Return the (x, y) coordinate for the center point of the cell that contains the specified text.  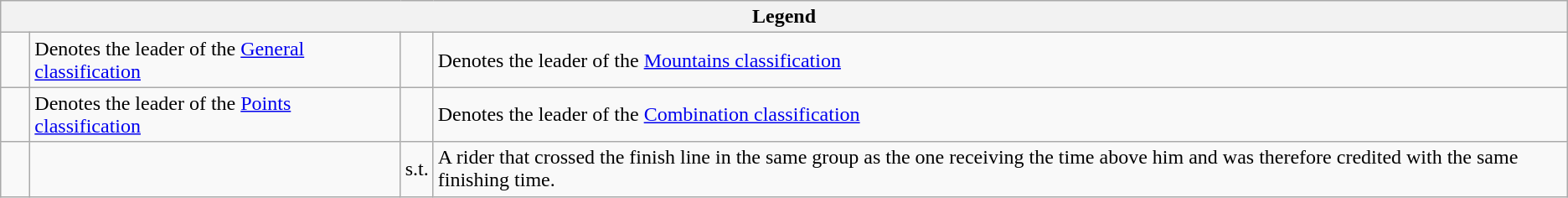
Denotes the leader of the General classification (215, 60)
Denotes the leader of the Mountains classification (1000, 60)
Denotes the leader of the Combination classification (1000, 114)
Denotes the leader of the Points classification (215, 114)
s.t. (417, 169)
Legend (784, 17)
